Search for the cell housing the specified text and yield its (X, Y) center coordinate. 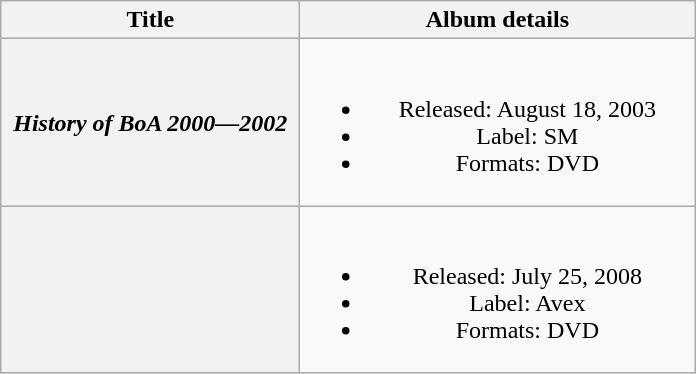
Title (150, 20)
Album details (498, 20)
Released: August 18, 2003 Label: SMFormats: DVD (498, 122)
Released: July 25, 2008 Label: AvexFormats: DVD (498, 290)
History of BoA 2000—2002 (150, 122)
